Pinpoint the cell where the given text exists, returning its (X, Y) midpoint coordinate. 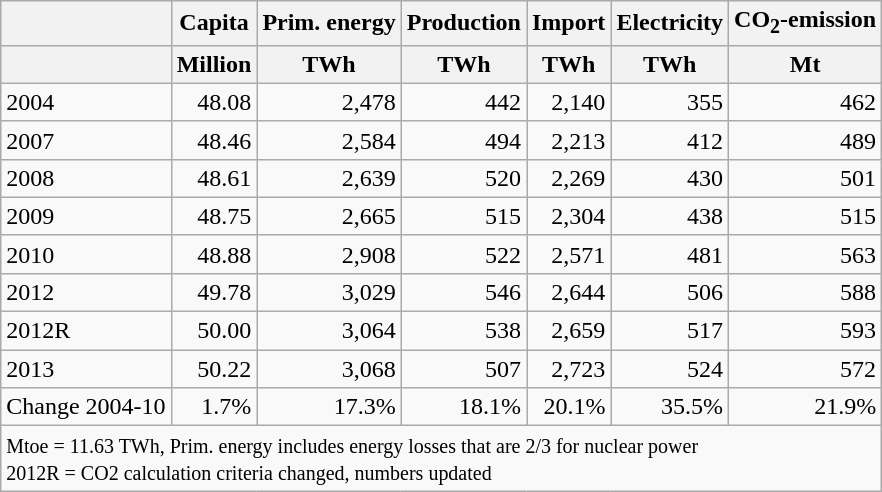
2,723 (568, 369)
50.22 (214, 369)
355 (670, 102)
3,068 (329, 369)
2,478 (329, 102)
20.1% (568, 407)
494 (464, 140)
3,064 (329, 331)
593 (806, 331)
48.88 (214, 254)
21.9% (806, 407)
2008 (86, 178)
442 (464, 102)
2,140 (568, 102)
2,571 (568, 254)
501 (806, 178)
Prim. energy (329, 23)
Production (464, 23)
3,029 (329, 292)
2004 (86, 102)
2007 (86, 140)
2013 (86, 369)
462 (806, 102)
507 (464, 369)
18.1% (464, 407)
2012 (86, 292)
2,659 (568, 331)
517 (670, 331)
481 (670, 254)
2012R (86, 331)
17.3% (329, 407)
546 (464, 292)
48.08 (214, 102)
Change 2004-10 (86, 407)
Electricity (670, 23)
Mtoe = 11.63 TWh, Prim. energy includes energy losses that are 2/3 for nuclear power 2012R = CO2 calculation criteria changed, numbers updated (442, 458)
520 (464, 178)
430 (670, 178)
50.00 (214, 331)
506 (670, 292)
2010 (86, 254)
572 (806, 369)
538 (464, 331)
2,304 (568, 216)
2,665 (329, 216)
Capita (214, 23)
2009 (86, 216)
2,584 (329, 140)
588 (806, 292)
1.7% (214, 407)
49.78 (214, 292)
2,644 (568, 292)
2,908 (329, 254)
35.5% (670, 407)
412 (670, 140)
48.61 (214, 178)
522 (464, 254)
Import (568, 23)
2,639 (329, 178)
438 (670, 216)
524 (670, 369)
48.75 (214, 216)
Mt (806, 64)
2,269 (568, 178)
563 (806, 254)
2,213 (568, 140)
CO2-emission (806, 23)
48.46 (214, 140)
Million (214, 64)
489 (806, 140)
